Provide the (X, Y) coordinate of the cell's center where the given text is located.  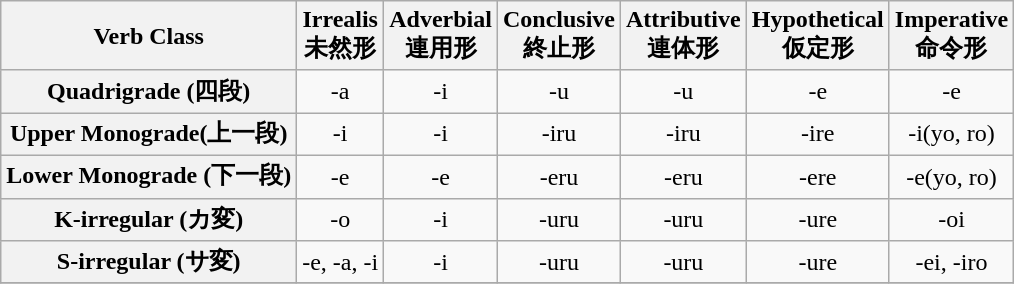
Attributive連体形 (684, 36)
Lower Monograde (下一段) (149, 176)
Adverbial連用形 (441, 36)
-a (340, 92)
Verb Class (149, 36)
-i(yo, ro) (951, 134)
S-irregular (サ変) (149, 262)
-ere (818, 176)
-ei, -iro (951, 262)
-o (340, 220)
-ire (818, 134)
Irrealis未然形 (340, 36)
-e(yo, ro) (951, 176)
K-irregular (カ変) (149, 220)
Conclusive終止形 (558, 36)
Imperative命令形 (951, 36)
-oi (951, 220)
Quadrigrade (四段) (149, 92)
-e, -a, -i (340, 262)
Upper Monograde(上一段) (149, 134)
Hypothetical仮定形 (818, 36)
